Scan for the cell matching the given text and deliver its [x, y] coordinate at center. 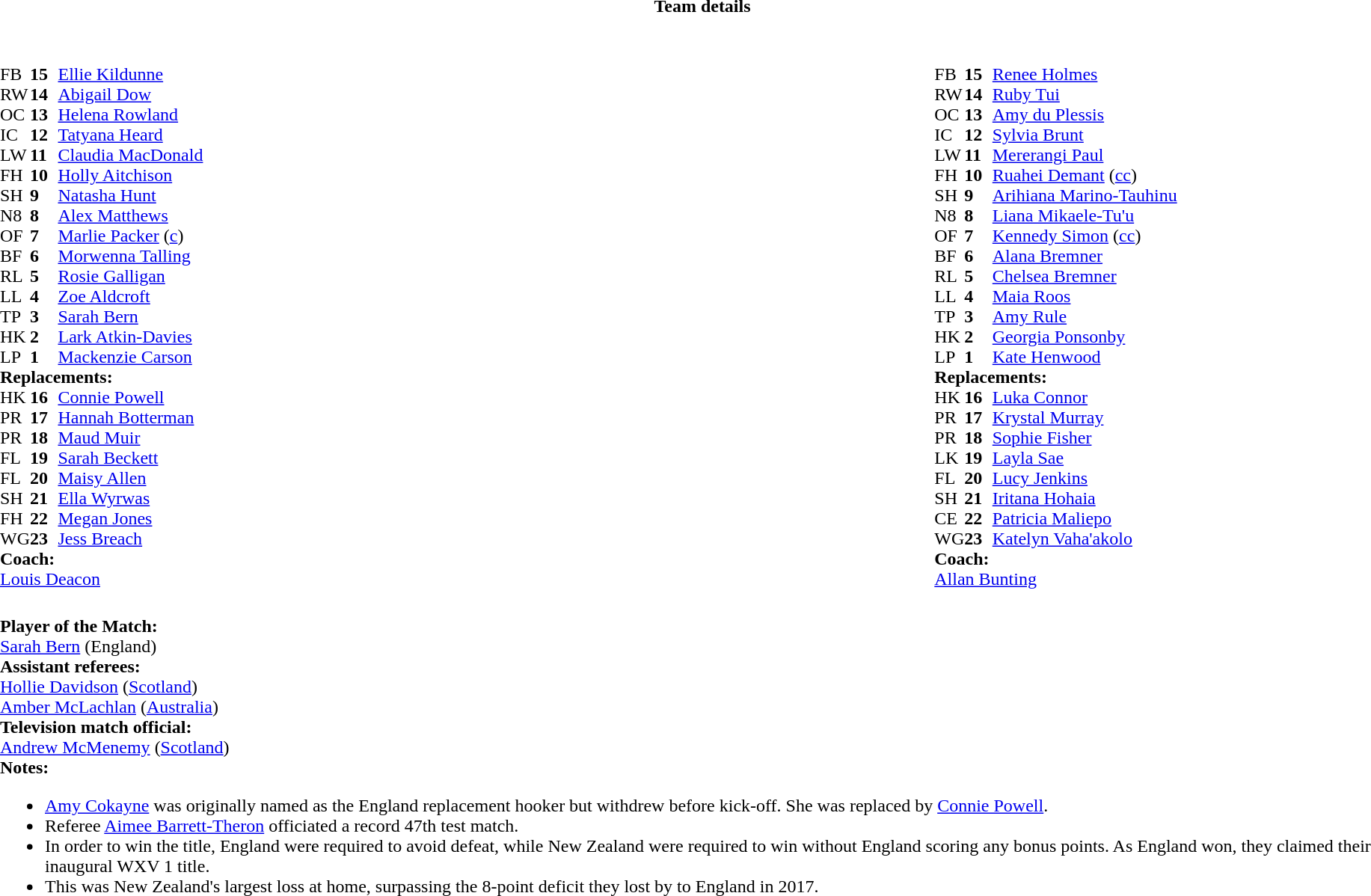
Abigail Dow [130, 94]
Marlie Packer (c) [130, 236]
Luka Connor [1085, 398]
CE [949, 519]
Iritana Hohaia [1085, 498]
Amy du Plessis [1085, 115]
Mackenzie Carson [130, 358]
Allan Bunting [1055, 579]
Maud Muir [130, 438]
Renee Holmes [1085, 75]
Connie Powell [130, 398]
Natasha Hunt [130, 196]
Morwenna Talling [130, 256]
Ella Wyrwas [130, 498]
Tatyana Heard [130, 135]
Lark Atkin-Davies [130, 337]
LK [949, 458]
Krystal Murray [1085, 417]
Katelyn Vaha'akolo [1085, 538]
Chelsea Bremner [1085, 277]
Helena Rowland [130, 115]
Ruby Tui [1085, 94]
Mererangi Paul [1085, 156]
Amy Rule [1085, 317]
Kennedy Simon (cc) [1085, 236]
Arihiana Marino-Tauhinu [1085, 196]
Patricia Maliepo [1085, 519]
Alex Matthews [130, 215]
Liana Mikaele-Tu'u [1085, 215]
Sylvia Brunt [1085, 135]
Rosie Galligan [130, 277]
Sophie Fisher [1085, 438]
Megan Jones [130, 519]
Sarah Bern [130, 317]
Lucy Jenkins [1085, 479]
Jess Breach [130, 538]
Louis Deacon [102, 579]
Ruahei Demant (cc) [1085, 175]
Hannah Botterman [130, 417]
Kate Henwood [1085, 358]
Maia Roos [1085, 296]
Holly Aitchison [130, 175]
Maisy Allen [130, 479]
Claudia MacDonald [130, 156]
Ellie Kildunne [130, 75]
Georgia Ponsonby [1085, 337]
Sarah Beckett [130, 458]
Alana Bremner [1085, 256]
Layla Sae [1085, 458]
Zoe Aldcroft [130, 296]
